Locate the cell with the specified text and output its (X, Y) center coordinate. 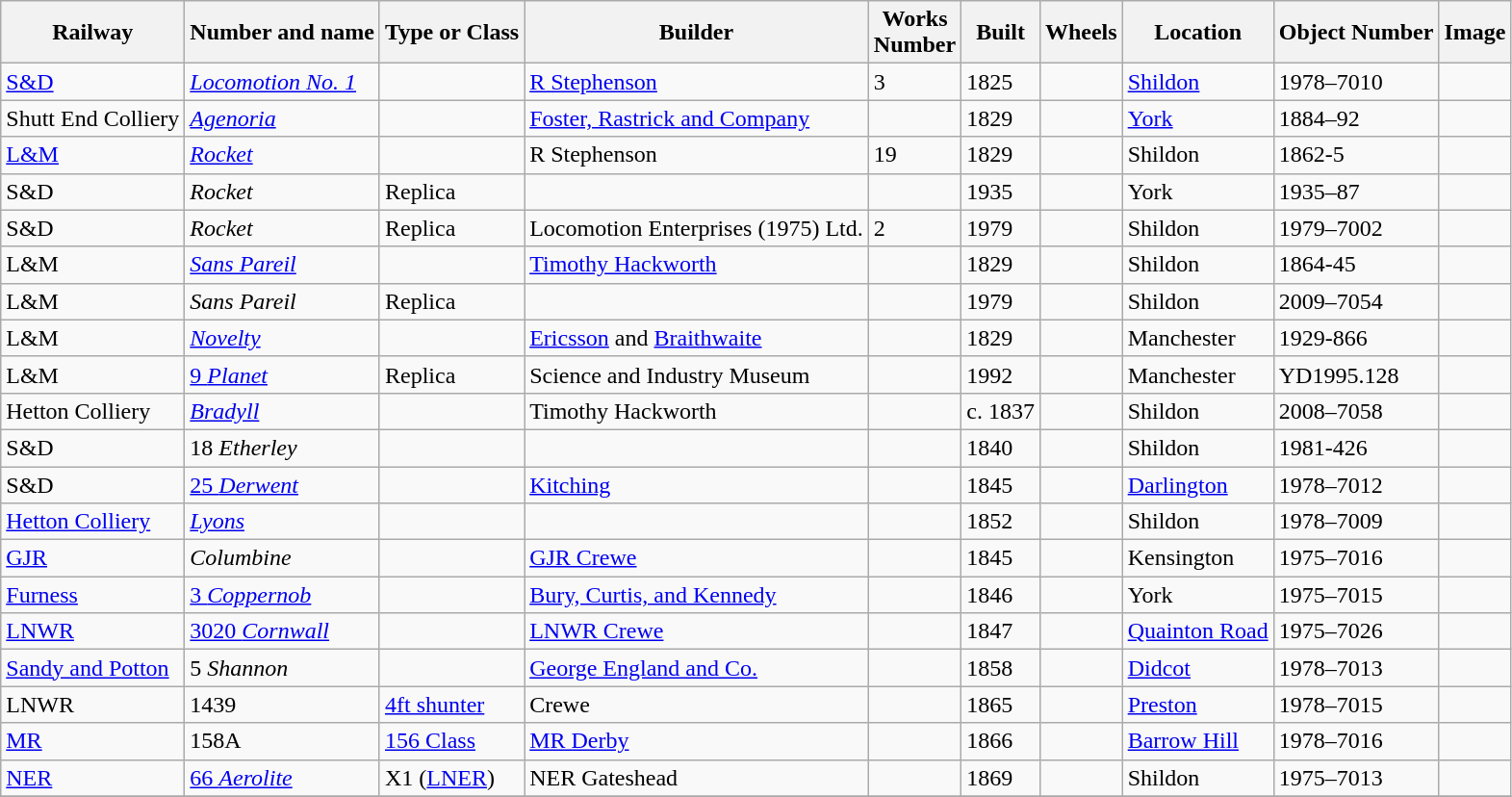
1978–7010 (1356, 82)
Bury, Curtis, and Kennedy (697, 595)
Sandy and Potton (92, 668)
Kensington (1197, 558)
YD1995.128 (1356, 374)
1975–7013 (1356, 778)
1975–7016 (1356, 558)
Shutt End Colliery (92, 118)
1935–87 (1356, 192)
Crewe (697, 705)
1978–7009 (1356, 522)
1865 (1001, 705)
1979–7002 (1356, 228)
25 Derwent (283, 484)
Locomotion No. 1 (283, 82)
Agenoria (283, 118)
Image (1474, 33)
1978–7015 (1356, 705)
156 Class (451, 741)
1975–7015 (1356, 595)
Ericsson and Braithwaite (697, 338)
NER Gateshead (697, 778)
2008–7058 (1356, 411)
1852 (1001, 522)
Built (1001, 33)
1864-45 (1356, 265)
Railway (92, 33)
1929-866 (1356, 338)
2009–7054 (1356, 301)
WorksNumber (914, 33)
1840 (1001, 448)
1858 (1001, 668)
9 Planet (283, 374)
1884–92 (1356, 118)
MR Derby (697, 741)
1935 (1001, 192)
Science and Industry Museum (697, 374)
1439 (283, 705)
Quainton Road (1197, 631)
Preston (1197, 705)
1978–7013 (1356, 668)
Bradyll (283, 411)
Object Number (1356, 33)
19 (914, 155)
1869 (1001, 778)
Didcot (1197, 668)
Builder (697, 33)
NER (92, 778)
Columbine (283, 558)
1847 (1001, 631)
MR (92, 741)
1975–7026 (1356, 631)
GJR (92, 558)
2 (914, 228)
George England and Co. (697, 668)
Type or Class (451, 33)
Kitching (697, 484)
158A (283, 741)
Location (1197, 33)
Number and name (283, 33)
Furness (92, 595)
Novelty (283, 338)
1862-5 (1356, 155)
1866 (1001, 741)
3 Coppernob (283, 595)
4ft shunter (451, 705)
18 Etherley (283, 448)
1978–7016 (1356, 741)
1992 (1001, 374)
LNWR Crewe (697, 631)
5 Shannon (283, 668)
1978–7012 (1356, 484)
3 (914, 82)
1981-426 (1356, 448)
1846 (1001, 595)
X1 (LNER) (451, 778)
Lyons (283, 522)
GJR Crewe (697, 558)
Darlington (1197, 484)
c. 1837 (1001, 411)
3020 Cornwall (283, 631)
Wheels (1081, 33)
66 Aerolite (283, 778)
Locomotion Enterprises (1975) Ltd. (697, 228)
Foster, Rastrick and Company (697, 118)
1825 (1001, 82)
Barrow Hill (1197, 741)
